Identify which cell holds the provided text, then report its [X, Y] central coordinate. 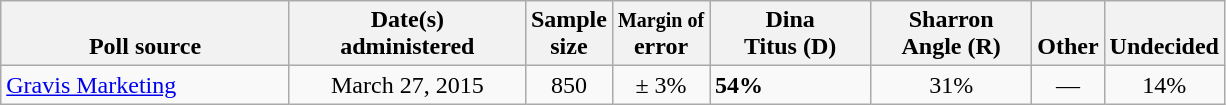
Margin oferror [660, 34]
SharronAngle (R) [952, 34]
Gravis Marketing [146, 85]
DinaTitus (D) [790, 34]
31% [952, 85]
850 [568, 85]
Date(s)administered [407, 34]
— [1068, 85]
Poll source [146, 34]
Other [1068, 34]
± 3% [660, 85]
Samplesize [568, 34]
14% [1164, 85]
March 27, 2015 [407, 85]
Undecided [1164, 34]
54% [790, 85]
